Determine the (x, y) coordinate at the center of the cell enclosing the given text.  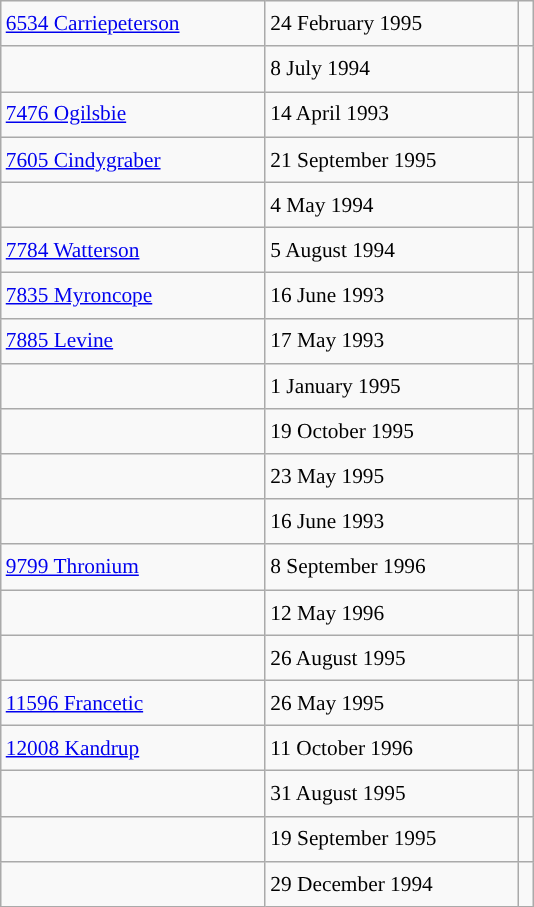
5 August 1994 (392, 250)
7476 Ogilsbie (134, 114)
7885 Levine (134, 340)
21 September 1995 (392, 160)
6534 Carriepeterson (134, 24)
19 October 1995 (392, 432)
8 July 1994 (392, 68)
29 December 1994 (392, 884)
7835 Myroncope (134, 296)
4 May 1994 (392, 204)
8 September 1996 (392, 566)
23 May 1995 (392, 476)
14 April 1993 (392, 114)
26 May 1995 (392, 702)
31 August 1995 (392, 794)
11596 Francetic (134, 702)
9799 Thronium (134, 566)
26 August 1995 (392, 658)
7784 Watterson (134, 250)
7605 Cindygraber (134, 160)
12 May 1996 (392, 612)
1 January 1995 (392, 386)
19 September 1995 (392, 838)
11 October 1996 (392, 748)
12008 Kandrup (134, 748)
24 February 1995 (392, 24)
17 May 1993 (392, 340)
